Return [x, y] of the center of cell containing provided text 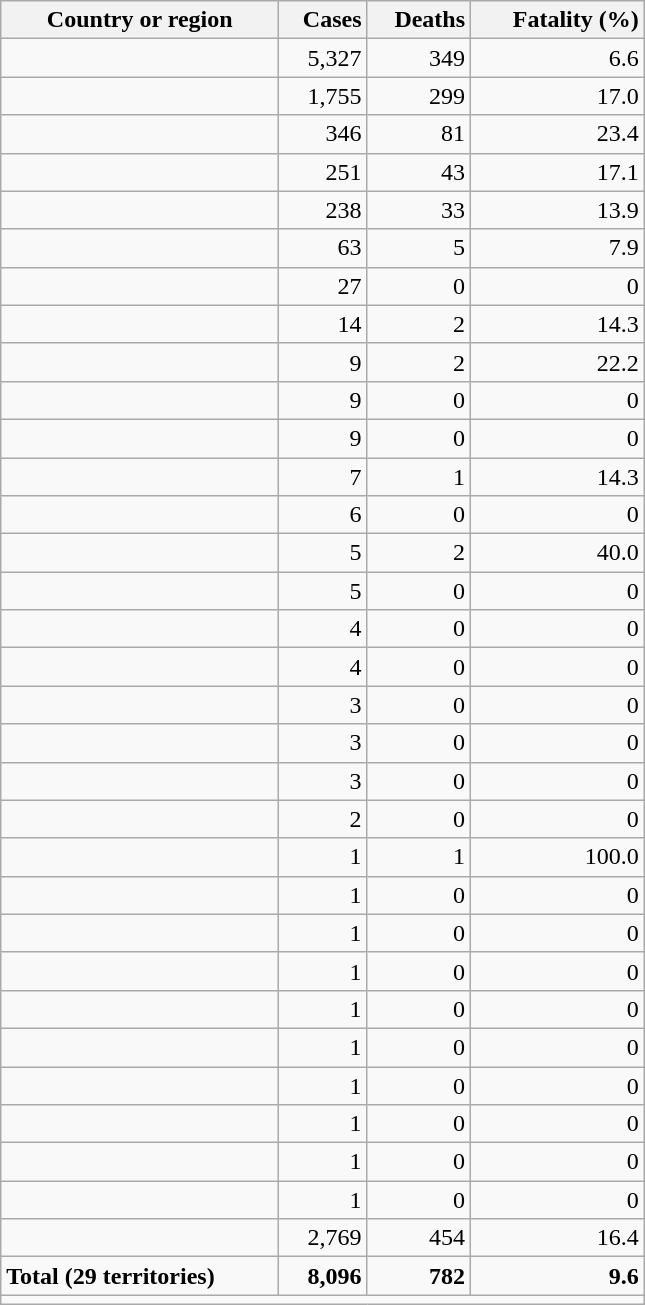
6.6 [558, 58]
349 [419, 58]
251 [323, 172]
27 [323, 286]
14 [323, 324]
Fatality (%) [558, 20]
40.0 [558, 553]
7 [323, 477]
23.4 [558, 134]
454 [419, 1238]
17.0 [558, 96]
16.4 [558, 1238]
100.0 [558, 857]
Cases [323, 20]
Total (29 territories) [140, 1276]
43 [419, 172]
299 [419, 96]
17.1 [558, 172]
22.2 [558, 362]
5,327 [323, 58]
8,096 [323, 1276]
1,755 [323, 96]
2,769 [323, 1238]
33 [419, 210]
7.9 [558, 248]
9.6 [558, 1276]
Country or region [140, 20]
Deaths [419, 20]
13.9 [558, 210]
238 [323, 210]
63 [323, 248]
81 [419, 134]
782 [419, 1276]
346 [323, 134]
6 [323, 515]
